Output the (x, y) coordinate of the center of the cell containing the given text.  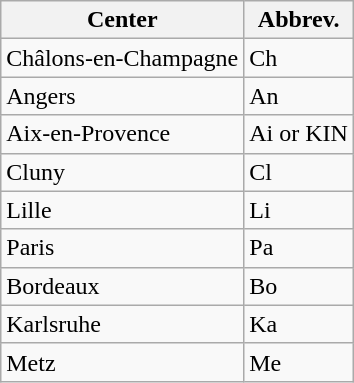
Bordeaux (122, 286)
Paris (122, 248)
An (299, 96)
Ai or KIN (299, 134)
Bo (299, 286)
Lille (122, 210)
Cluny (122, 172)
Cl (299, 172)
Ka (299, 324)
Châlons-en-Champagne (122, 58)
Pa (299, 248)
Li (299, 210)
Angers (122, 96)
Metz (122, 362)
Karlsruhe (122, 324)
Abbrev. (299, 20)
Me (299, 362)
Center (122, 20)
Ch (299, 58)
Aix-en-Provence (122, 134)
